Find where the given text appears and provide that cell's center as [x, y] coordinate. 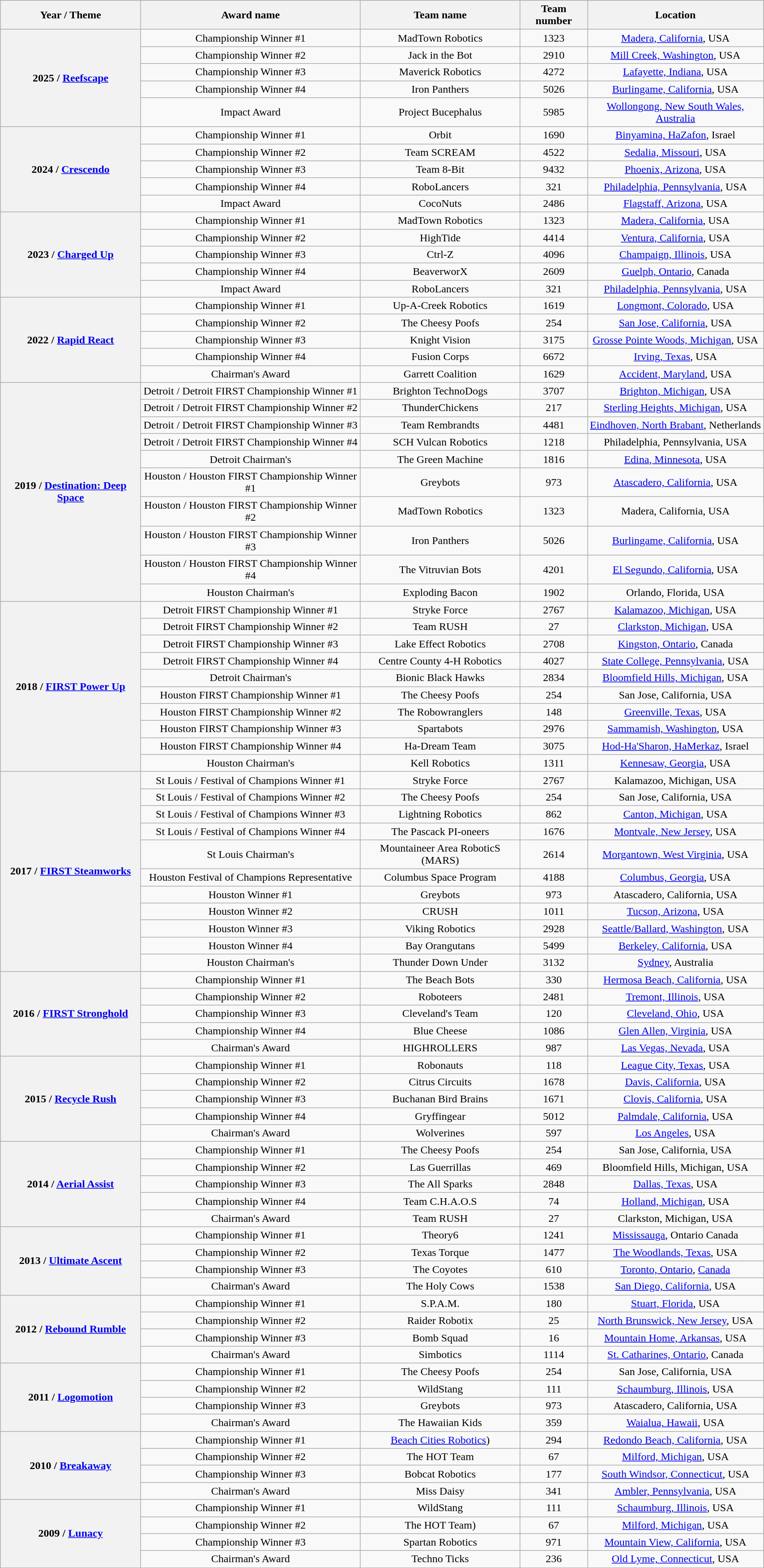
Montvale, New Jersey, USA [675, 831]
4481 [554, 425]
Texas Torque [440, 1252]
The Green Machine [440, 459]
Phoenix, Arizona, USA [675, 169]
Tremont, Illinois, USA [675, 997]
4414 [554, 238]
1218 [554, 442]
Dallas, Texas, USA [675, 1184]
4201 [554, 570]
971 [554, 1542]
ThunderChickens [440, 408]
Detroit FIRST Championship Winner #4 [251, 661]
League City, Texas, USA [675, 1065]
Houston FIRST Championship Winner #4 [251, 746]
Columbus Space Program [440, 878]
74 [554, 1201]
2009 / Lunacy [71, 1534]
Greenville, Texas, USA [675, 712]
Team Rembrandts [440, 425]
Flagstaff, Arizona, USA [675, 203]
Guelph, Ontario, Canada [675, 272]
Houston FIRST Championship Winner #2 [251, 712]
The Vitruvian Bots [440, 570]
Lake Effect Robotics [440, 644]
Old Lyme, Connecticut, USA [675, 1559]
St. Catharines, Ontario, Canada [675, 1354]
Columbus, Georgia, USA [675, 878]
Team number [554, 15]
Detroit FIRST Championship Winner #3 [251, 644]
9432 [554, 169]
BeaverworX [440, 272]
2928 [554, 929]
Team C.H.A.O.S [440, 1201]
Morgantown, West Virginia, USA [675, 854]
Palmdale, California, USA [675, 1116]
2708 [554, 644]
16 [554, 1337]
Beach Cities Robotics) [440, 1440]
1678 [554, 1082]
San Diego, California, USA [675, 1286]
Mountain Home, Arkansas, USA [675, 1337]
217 [554, 408]
Gryffingear [440, 1116]
2025 / Reefscape [71, 78]
Berkeley, California, USA [675, 946]
330 [554, 980]
SCH Vulcan Robotics [440, 442]
Waialua, Hawaii, USA [675, 1423]
4027 [554, 661]
Hermosa Beach, California, USA [675, 980]
Wollongong, New South Wales, Australia [675, 112]
Garrett Coalition [440, 374]
Eindhoven, North Brabant, Netherlands [675, 425]
Knight Vision [440, 340]
Kingston, Ontario, Canada [675, 644]
2481 [554, 997]
Grosse Pointe Woods, Michigan, USA [675, 340]
The Hawaiian Kids [440, 1423]
St Louis / Festival of Champions Winner #2 [251, 797]
1619 [554, 306]
Theory6 [440, 1235]
2010 / Breakaway [71, 1465]
Mill Creek, Washington, USA [675, 55]
Team name [440, 15]
CRUSH [440, 912]
Team 8-Bit [440, 169]
HighTide [440, 238]
The Holy Cows [440, 1286]
Exploding Bacon [440, 593]
6672 [554, 357]
HIGHROLLERS [440, 1048]
236 [554, 1559]
Houston Festival of Champions Representative [251, 878]
North Brunswick, New Jersey, USA [675, 1320]
3707 [554, 391]
Glen Allen, Virginia, USA [675, 1031]
Blue Cheese [440, 1031]
Houston / Houston FIRST Championship Winner #2 [251, 511]
2910 [554, 55]
Sydney, Australia [675, 963]
1671 [554, 1099]
1477 [554, 1252]
St Louis / Festival of Champions Winner #4 [251, 831]
Detroit FIRST Championship Winner #1 [251, 610]
Ventura, California, USA [675, 238]
Tucson, Arizona, USA [675, 912]
Houston Winner #2 [251, 912]
2834 [554, 678]
Wolverines [440, 1133]
The HOT Team [440, 1457]
Holland, Michigan, USA [675, 1201]
Brighton TechnoDogs [440, 391]
The All Sparks [440, 1184]
The Beach Bots [440, 980]
2976 [554, 729]
1676 [554, 831]
Mountain View, California, USA [675, 1542]
4522 [554, 152]
Robonauts [440, 1065]
2609 [554, 272]
Houston FIRST Championship Winner #1 [251, 695]
862 [554, 814]
Sammamish, Washington, USA [675, 729]
Up-A-Creek Robotics [440, 306]
1086 [554, 1031]
Detroit / Detroit FIRST Championship Winner #3 [251, 425]
1629 [554, 374]
Kennesaw, Georgia, USA [675, 763]
2018 / FIRST Power Up [71, 687]
Detroit / Detroit FIRST Championship Winner #1 [251, 391]
Spartan Robotics [440, 1542]
294 [554, 1440]
Citrus Circuits [440, 1082]
Lafayette, Indiana, USA [675, 72]
Thunder Down Under [440, 963]
3132 [554, 963]
Orlando, Florida, USA [675, 593]
Cleveland's Team [440, 1014]
S.P.A.M. [440, 1303]
Los Angeles, USA [675, 1133]
2848 [554, 1184]
Maverick Robotics [440, 72]
Fusion Corps [440, 357]
Project Bucephalus [440, 112]
Stuart, Florida, USA [675, 1303]
CocoNuts [440, 203]
2013 / Ultimate Ascent [71, 1261]
3075 [554, 746]
Award name [251, 15]
180 [554, 1303]
Las Vegas, Nevada, USA [675, 1048]
Irving, Texas, USA [675, 357]
Centre County 4-H Robotics [440, 661]
1690 [554, 135]
Davis, California, USA [675, 1082]
Jack in the Bot [440, 55]
Bay Orangutans [440, 946]
Spartabots [440, 729]
Simbotics [440, 1354]
2024 / Crescendo [71, 169]
Bobcat Robotics [440, 1474]
St Louis Chairman's [251, 854]
Ambler, Pennsylvania, USA [675, 1491]
Team SCREAM [440, 152]
5499 [554, 946]
Cleveland, Ohio, USA [675, 1014]
2486 [554, 203]
1902 [554, 593]
Lightning Robotics [440, 814]
2014 / Aerial Assist [71, 1184]
The HOT Team) [440, 1525]
The Coyotes [440, 1269]
Year / Theme [71, 15]
25 [554, 1320]
Brighton, Michigan, USA [675, 391]
Ctrl-Z [440, 255]
Houston Winner #3 [251, 929]
Sterling Heights, Michigan, USA [675, 408]
5985 [554, 112]
Hod-Ha'Sharon, HaMerkaz, Israel [675, 746]
2012 / Rebound Rumble [71, 1329]
610 [554, 1269]
1114 [554, 1354]
Las Guerrillas [440, 1167]
1011 [554, 912]
Detroit FIRST Championship Winner #2 [251, 627]
Canton, Michigan, USA [675, 814]
Houston / Houston FIRST Championship Winner #1 [251, 482]
177 [554, 1474]
Orbit [440, 135]
597 [554, 1133]
St Louis / Festival of Champions Winner #1 [251, 780]
Edina, Minnesota, USA [675, 459]
Mississauga, Ontario Canada [675, 1235]
5012 [554, 1116]
341 [554, 1491]
The Pascack PI-oneers [440, 831]
Kell Robotics [440, 763]
Sedalia, Missouri, USA [675, 152]
1241 [554, 1235]
120 [554, 1014]
Houston / Houston FIRST Championship Winner #3 [251, 540]
4188 [554, 878]
987 [554, 1048]
The Robowranglers [440, 712]
Techno Ticks [440, 1559]
359 [554, 1423]
1311 [554, 763]
El Segundo, California, USA [675, 570]
2016 / FIRST Stronghold [71, 1014]
Detroit / Detroit FIRST Championship Winner #4 [251, 442]
148 [554, 712]
Miss Daisy [440, 1491]
Houston / Houston FIRST Championship Winner #4 [251, 570]
Bionic Black Hawks [440, 678]
Buchanan Bird Brains [440, 1099]
Roboteers [440, 997]
2023 / Charged Up [71, 254]
Binyamina, HaZafon, Israel [675, 135]
Bomb Squad [440, 1337]
Houston Winner #4 [251, 946]
4272 [554, 72]
2022 / Rapid React [71, 340]
South Windsor, Connecticut, USA [675, 1474]
2019 / Destination: Deep Space [71, 492]
Redondo Beach, California, USA [675, 1440]
Houston Winner #1 [251, 895]
1816 [554, 459]
Toronto, Ontario, Canada [675, 1269]
Raider Robotix [440, 1320]
Seattle/Ballard, Washington, USA [675, 929]
2017 / FIRST Steamworks [71, 871]
4096 [554, 255]
118 [554, 1065]
2011 / Logomotion [71, 1397]
Champaign, Illinois, USA [675, 255]
Houston FIRST Championship Winner #3 [251, 729]
Location [675, 15]
Detroit / Detroit FIRST Championship Winner #2 [251, 408]
The Woodlands, Texas, USA [675, 1252]
Viking Robotics [440, 929]
Longmont, Colorado, USA [675, 306]
Clovis, California, USA [675, 1099]
469 [554, 1167]
2015 / Recycle Rush [71, 1099]
Mountaineer Area RoboticS (MARS) [440, 854]
Ha-Dream Team [440, 746]
2614 [554, 854]
St Louis / Festival of Champions Winner #3 [251, 814]
State College, Pennsylvania, USA [675, 661]
3175 [554, 340]
Accident, Maryland, USA [675, 374]
1538 [554, 1286]
